Provide the [X, Y] coordinate of the cell's center where the given text is located.  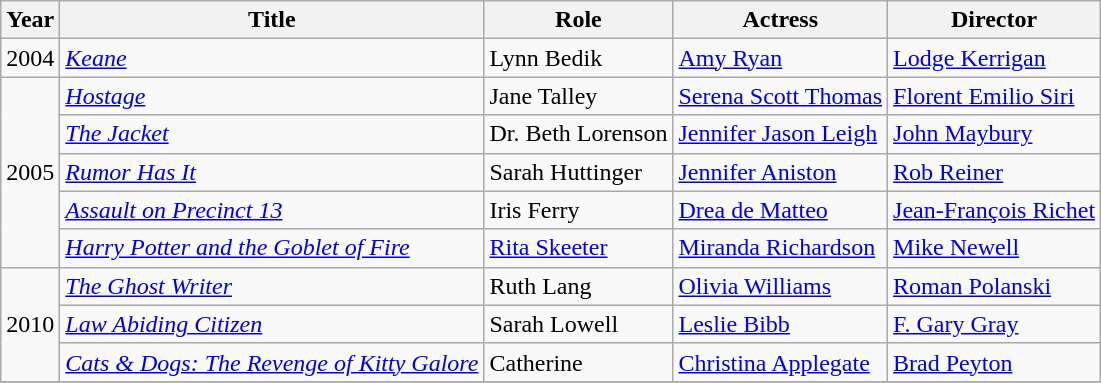
F. Gary Gray [994, 324]
Sarah Lowell [578, 324]
Miranda Richardson [780, 248]
The Ghost Writer [272, 286]
John Maybury [994, 134]
Title [272, 20]
Rita Skeeter [578, 248]
Serena Scott Thomas [780, 96]
Law Abiding Citizen [272, 324]
Florent Emilio Siri [994, 96]
2010 [30, 324]
Jennifer Jason Leigh [780, 134]
Drea de Matteo [780, 210]
Jane Talley [578, 96]
Keane [272, 58]
Harry Potter and the Goblet of Fire [272, 248]
Ruth Lang [578, 286]
Rumor Has It [272, 172]
Jennifer Aniston [780, 172]
Amy Ryan [780, 58]
Year [30, 20]
Catherine [578, 362]
Lodge Kerrigan [994, 58]
Leslie Bibb [780, 324]
Brad Peyton [994, 362]
Role [578, 20]
2004 [30, 58]
Mike Newell [994, 248]
Cats & Dogs: The Revenge of Kitty Galore [272, 362]
Hostage [272, 96]
Iris Ferry [578, 210]
Assault on Precinct 13 [272, 210]
Dr. Beth Lorenson [578, 134]
Olivia Williams [780, 286]
Roman Polanski [994, 286]
Jean-François Richet [994, 210]
Christina Applegate [780, 362]
Rob Reiner [994, 172]
Director [994, 20]
Lynn Bedik [578, 58]
The Jacket [272, 134]
2005 [30, 172]
Sarah Huttinger [578, 172]
Actress [780, 20]
